Return (x, y) of the center of cell containing provided text 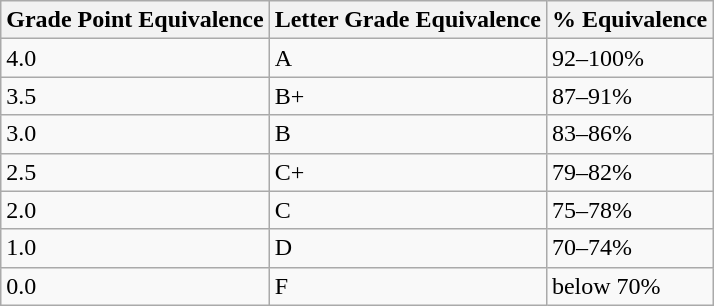
D (408, 248)
87–91% (629, 96)
75–78% (629, 210)
below 70% (629, 286)
2.5 (135, 172)
4.0 (135, 58)
1.0 (135, 248)
0.0 (135, 286)
C (408, 210)
79–82% (629, 172)
A (408, 58)
Grade Point Equivalence (135, 20)
3.5 (135, 96)
Letter Grade Equivalence (408, 20)
2.0 (135, 210)
F (408, 286)
B+ (408, 96)
3.0 (135, 134)
C+ (408, 172)
92–100% (629, 58)
B (408, 134)
70–74% (629, 248)
% Equivalence (629, 20)
83–86% (629, 134)
